Search for the cell housing the specified text and yield its (x, y) center coordinate. 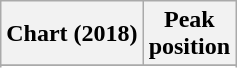
Chart (2018) (72, 34)
Peak position (189, 34)
